Detect which cell encompasses the target text, then output its [X, Y] center coordinate. 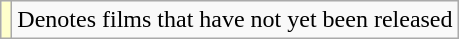
Denotes films that have not yet been released [235, 20]
